Pinpoint the cell where the given text exists, returning its [X, Y] midpoint coordinate. 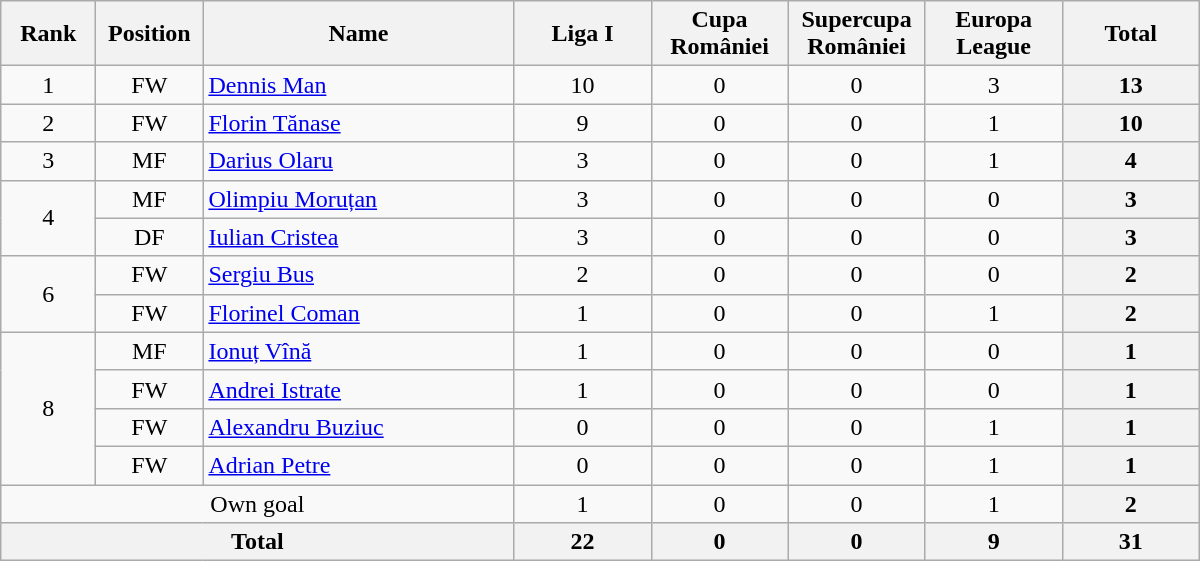
Iulian Cristea [358, 237]
Name [358, 34]
Andrei Istrate [358, 389]
22 [582, 542]
Supercupa României [856, 34]
Cupa României [720, 34]
6 [48, 294]
Alexandru Buziuc [358, 427]
Own goal [258, 503]
Sergiu Bus [358, 275]
Europa League [994, 34]
Florin Tănase [358, 123]
8 [48, 408]
Liga I [582, 34]
Adrian Petre [358, 465]
31 [1130, 542]
Rank [48, 34]
Florinel Coman [358, 313]
Ionuț Vînă [358, 351]
13 [1130, 85]
Position [150, 34]
Darius Olaru [358, 161]
Dennis Man [358, 85]
DF [150, 237]
Olimpiu Moruțan [358, 199]
